Scan for the cell matching the given text and deliver its (x, y) coordinate at center. 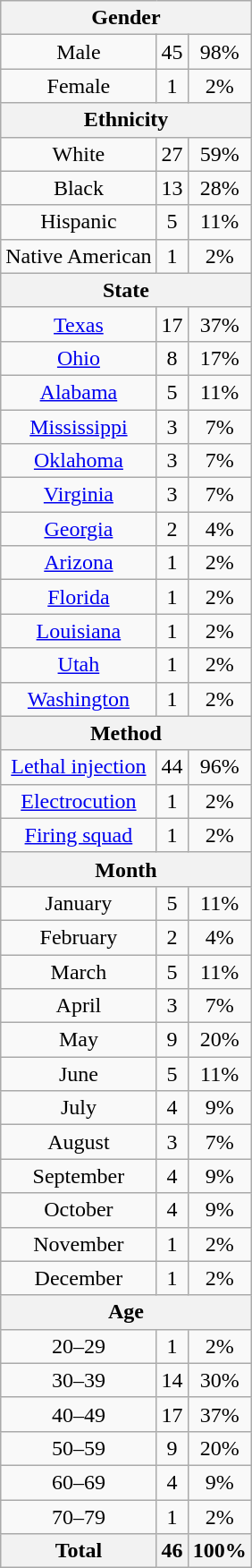
8 (172, 358)
Age (126, 1312)
September (79, 1176)
January (79, 903)
30–39 (79, 1380)
50–59 (79, 1448)
28% (220, 188)
59% (220, 154)
96% (220, 767)
Ohio (79, 358)
70–79 (79, 1517)
40–49 (79, 1414)
Electrocution (79, 801)
June (79, 1074)
Gender (126, 18)
Ethnicity (126, 120)
Firing squad (79, 835)
Florida (79, 597)
100% (220, 1551)
Oklahoma (79, 461)
March (79, 971)
60–69 (79, 1482)
Texas (79, 324)
13 (172, 188)
October (79, 1210)
Hispanic (79, 222)
Black (79, 188)
98% (220, 52)
December (79, 1278)
July (79, 1108)
Louisiana (79, 631)
Lethal injection (79, 767)
Utah (79, 665)
Washington (79, 699)
White (79, 154)
Total (79, 1551)
20–29 (79, 1346)
Arizona (79, 563)
Month (126, 869)
April (79, 1006)
Mississippi (79, 427)
November (79, 1244)
Georgia (79, 529)
Alabama (79, 392)
May (79, 1040)
Virginia (79, 495)
State (126, 290)
Method (126, 733)
27 (172, 154)
Female (79, 86)
Native American (79, 256)
44 (172, 767)
30% (220, 1380)
August (79, 1142)
17% (220, 358)
45 (172, 52)
February (79, 937)
14 (172, 1380)
Male (79, 52)
46 (172, 1551)
